Capture the cell that displays the provided text and extract its [X, Y] central coordinate. 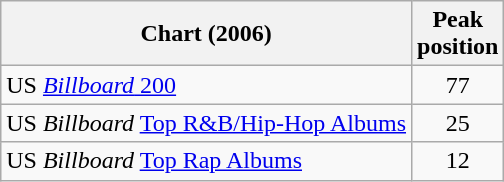
US Billboard Top R&B/Hip-Hop Albums [206, 123]
77 [458, 85]
US Billboard 200 [206, 85]
US Billboard Top Rap Albums [206, 161]
Chart (2006) [206, 34]
Peak position [458, 34]
25 [458, 123]
12 [458, 161]
